Search for the cell housing the specified text and yield its (x, y) center coordinate. 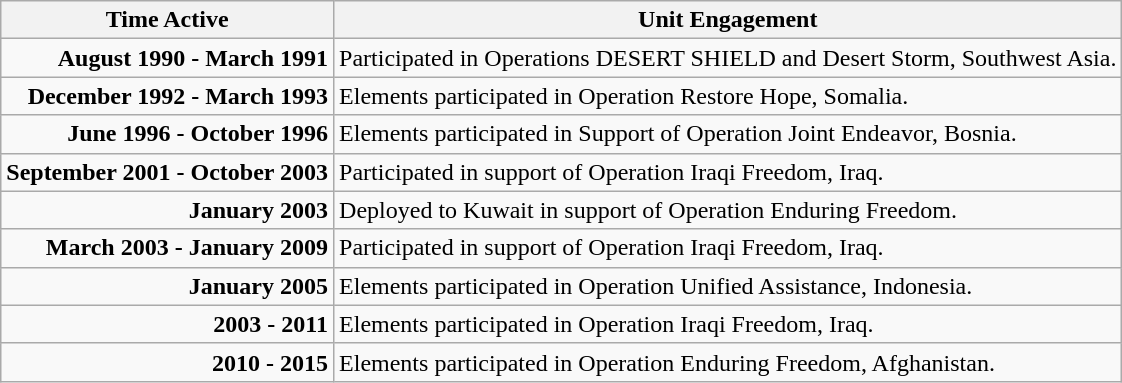
August 1990 - March 1991 (168, 58)
March 2003 - January 2009 (168, 248)
Elements participated in Operation Unified Assistance, Indonesia. (728, 286)
2003 - 2011 (168, 324)
Elements participated in Operation Restore Hope, Somalia. (728, 96)
January 2003 (168, 210)
Deployed to Kuwait in support of Operation Enduring Freedom. (728, 210)
Elements participated in Operation Iraqi Freedom, Iraq. (728, 324)
September 2001 - October 2003 (168, 172)
Participated in Operations DESERT SHIELD and Desert Storm, Southwest Asia. (728, 58)
December 1992 - March 1993 (168, 96)
June 1996 - October 1996 (168, 134)
Time Active (168, 20)
Elements participated in Support of Operation Joint Endeavor, Bosnia. (728, 134)
Elements participated in Operation Enduring Freedom, Afghanistan. (728, 362)
January 2005 (168, 286)
Unit Engagement (728, 20)
2010 - 2015 (168, 362)
